Provide the [x, y] coordinate of the cell's center where the given text is located.  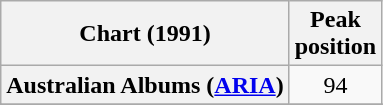
Peakposition [335, 34]
Chart (1991) [145, 34]
Australian Albums (ARIA) [145, 85]
94 [335, 85]
